Output the [X, Y] coordinate of the center of the cell containing the given text.  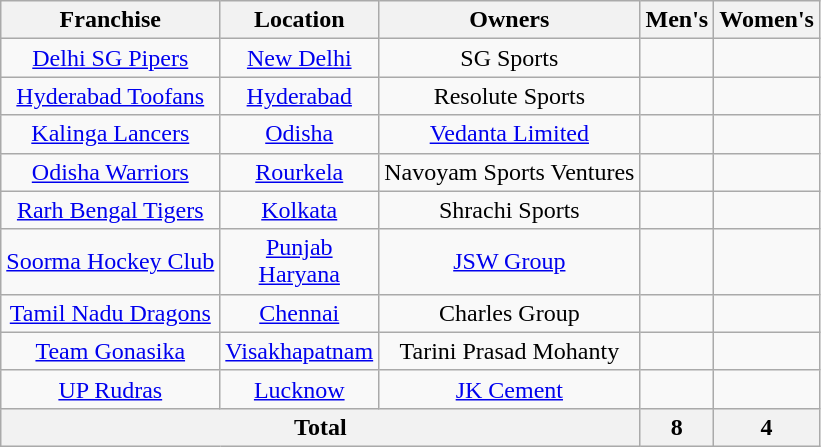
Navoyam Sports Ventures [510, 172]
JSW Group [510, 262]
Delhi SG Pipers [110, 58]
Kolkata [300, 210]
Women's [767, 20]
Visakhapatnam [300, 351]
Odisha Warriors [110, 172]
Odisha [300, 134]
JK Cement [510, 389]
Franchise [110, 20]
Tamil Nadu Dragons [110, 313]
New Delhi [300, 58]
Owners [510, 20]
Chennai [300, 313]
Shrachi Sports [510, 210]
Rarh Bengal Tigers [110, 210]
PunjabHaryana [300, 262]
Men's [677, 20]
Location [300, 20]
Kalinga Lancers [110, 134]
Total [320, 427]
8 [677, 427]
Resolute Sports [510, 96]
Tarini Prasad Mohanty [510, 351]
Hyderabad [300, 96]
UP Rudras [110, 389]
Charles Group [510, 313]
SG Sports [510, 58]
Soorma Hockey Club [110, 262]
4 [767, 427]
Rourkela [300, 172]
Vedanta Limited [510, 134]
Hyderabad Toofans [110, 96]
Team Gonasika [110, 351]
Lucknow [300, 389]
